Extract the [x, y] coordinate from the center of the cell holding the provided text.  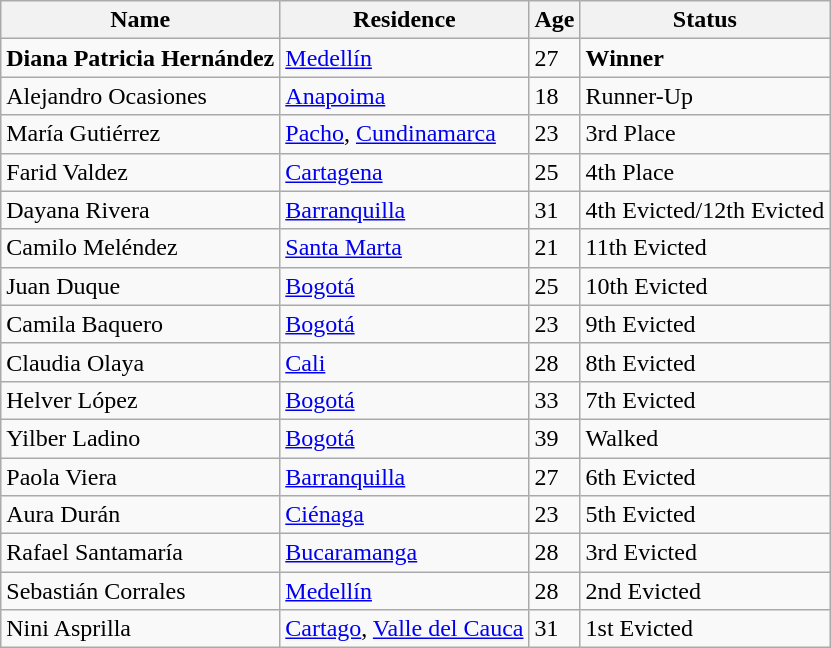
Camilo Meléndez [140, 248]
Juan Duque [140, 286]
7th Evicted [705, 400]
Status [705, 20]
Dayana Rivera [140, 210]
Anapoima [404, 96]
4th Place [705, 172]
33 [554, 400]
39 [554, 438]
4th Evicted/12th Evicted [705, 210]
Bucaramanga [404, 553]
3rd Evicted [705, 553]
1st Evicted [705, 629]
18 [554, 96]
11th Evicted [705, 248]
Walked [705, 438]
Ciénaga [404, 515]
Runner-Up [705, 96]
5th Evicted [705, 515]
21 [554, 248]
Residence [404, 20]
María Gutiérrez [140, 134]
Nini Asprilla [140, 629]
Diana Patricia Hernández [140, 58]
6th Evicted [705, 477]
Winner [705, 58]
Aura Durán [140, 515]
Paola Viera [140, 477]
Cartagena [404, 172]
9th Evicted [705, 324]
Pacho, Cundinamarca [404, 134]
Camila Baquero [140, 324]
Santa Marta [404, 248]
Cali [404, 362]
Helver López [140, 400]
3rd Place [705, 134]
Sebastián Corrales [140, 591]
8th Evicted [705, 362]
Rafael Santamaría [140, 553]
Alejandro Ocasiones [140, 96]
Yilber Ladino [140, 438]
Cartago, Valle del Cauca [404, 629]
Age [554, 20]
Name [140, 20]
Claudia Olaya [140, 362]
2nd Evicted [705, 591]
10th Evicted [705, 286]
Farid Valdez [140, 172]
